Provide the [X, Y] coordinate of the cell's center where the given text is located.  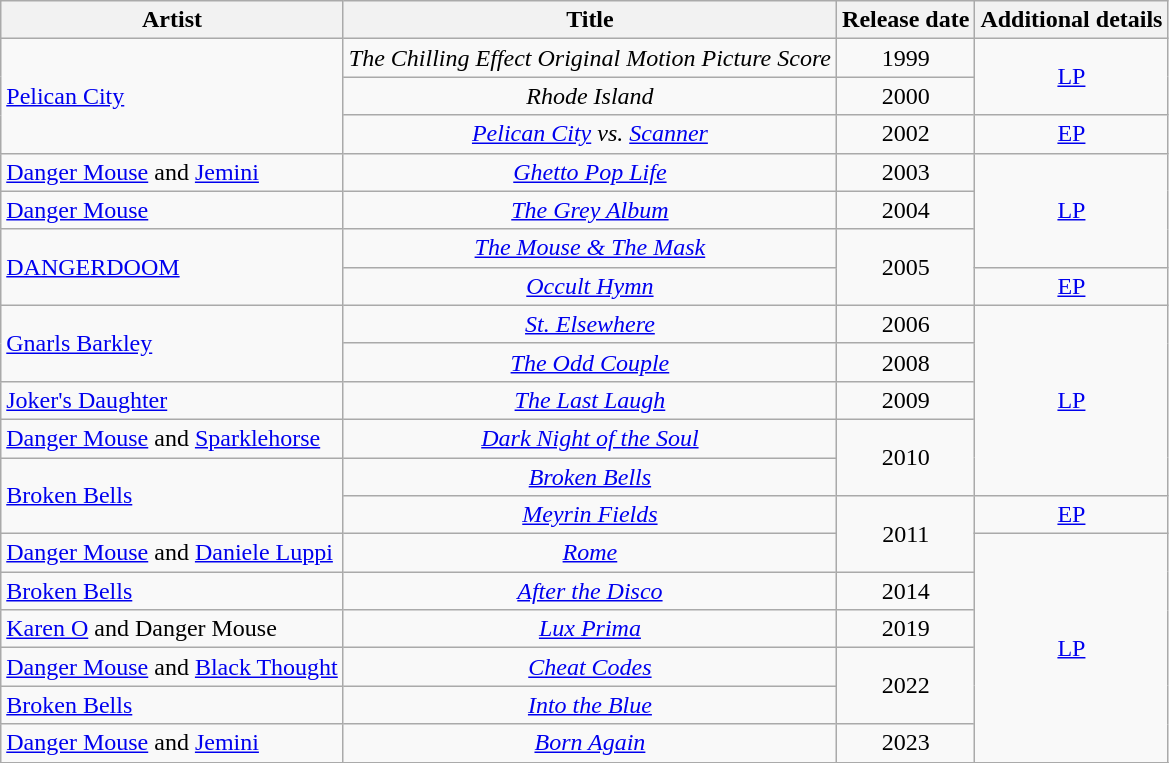
Rome [590, 553]
Danger Mouse and Daniele Luppi [172, 553]
Rhode Island [590, 96]
Additional details [1072, 20]
The Odd Couple [590, 362]
2023 [906, 743]
The Chilling Effect Original Motion Picture Score [590, 58]
2004 [906, 210]
2019 [906, 629]
2002 [906, 134]
The Last Laugh [590, 400]
Danger Mouse [172, 210]
Lux Prima [590, 629]
2010 [906, 457]
Ghetto Pop Life [590, 172]
Danger Mouse and Black Thought [172, 667]
Dark Night of the Soul [590, 438]
2006 [906, 324]
Gnarls Barkley [172, 343]
Meyrin Fields [590, 515]
Karen O and Danger Mouse [172, 629]
Occult Hymn [590, 286]
Joker's Daughter [172, 400]
2008 [906, 362]
Danger Mouse and Sparklehorse [172, 438]
2000 [906, 96]
The Grey Album [590, 210]
DANGERDOOM [172, 267]
Into the Blue [590, 705]
2014 [906, 591]
Pelican City vs. Scanner [590, 134]
2003 [906, 172]
Artist [172, 20]
Title [590, 20]
Release date [906, 20]
2011 [906, 534]
2009 [906, 400]
1999 [906, 58]
After the Disco [590, 591]
The Mouse & The Mask [590, 248]
2005 [906, 267]
Cheat Codes [590, 667]
Pelican City [172, 96]
Born Again [590, 743]
2022 [906, 686]
St. Elsewhere [590, 324]
